Provide the [X, Y] coordinate of the cell's center where the given text is located.  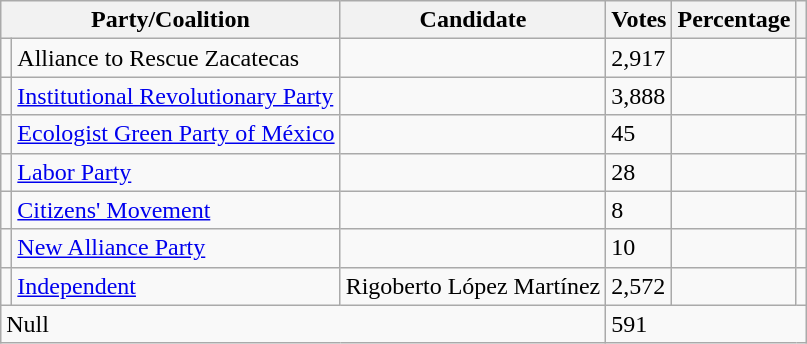
Party/Coalition [170, 20]
Labor Party [176, 172]
8 [639, 210]
Percentage [734, 20]
Independent [176, 286]
Candidate [473, 20]
2,572 [639, 286]
New Alliance Party [176, 248]
Ecologist Green Party of México [176, 134]
45 [639, 134]
2,917 [639, 58]
Votes [639, 20]
Null [304, 324]
Institutional Revolutionary Party [176, 96]
591 [706, 324]
Alliance to Rescue Zacatecas [176, 58]
28 [639, 172]
Rigoberto López Martínez [473, 286]
10 [639, 248]
Citizens' Movement [176, 210]
3,888 [639, 96]
